Find where the given text appears and provide that cell's center as [X, Y] coordinate. 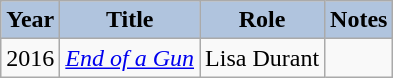
2016 [30, 58]
End of a Gun [130, 58]
Lisa Durant [262, 58]
Title [130, 20]
Notes [359, 20]
Role [262, 20]
Year [30, 20]
